Locate the cell with the specified text and output its (X, Y) center coordinate. 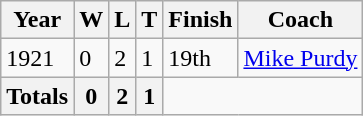
19th (200, 58)
Mike Purdy (300, 58)
Finish (200, 20)
W (92, 20)
1921 (38, 58)
Totals (38, 96)
Year (38, 20)
L (122, 20)
Coach (300, 20)
T (150, 20)
